Scan for the cell matching the given text and deliver its [x, y] coordinate at center. 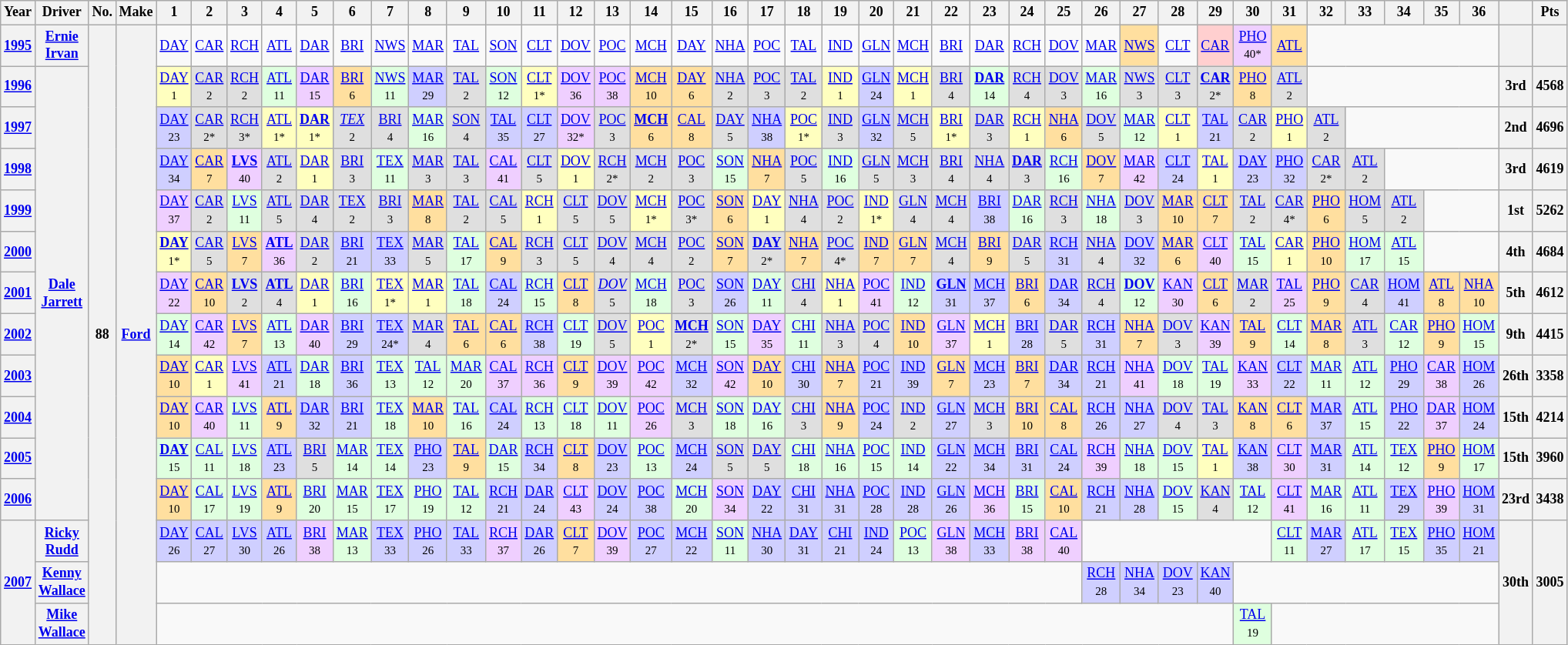
SON5 [730, 459]
GLN4 [913, 211]
LVS18 [245, 459]
CAL5 [504, 211]
HOM5 [1365, 211]
CLT11 [1289, 541]
7 [390, 12]
1996 [18, 87]
MAR15 [352, 500]
DAY37 [174, 211]
2006 [18, 500]
MAR27 [1326, 541]
2001 [18, 293]
CAR10 [209, 293]
DAY6 [692, 87]
DAR1* [315, 128]
ATL12 [1365, 376]
MCH24 [692, 459]
DAY1* [174, 252]
2003 [18, 376]
27 [1140, 12]
26 [1101, 12]
NHA [730, 45]
RCH2* [612, 169]
CHI18 [804, 459]
NWS11 [390, 87]
CAR42 [209, 335]
ATL23 [279, 459]
5 [315, 12]
POC1* [804, 128]
POC21 [876, 376]
HOM31 [1479, 500]
MAR12 [1140, 128]
Make [136, 12]
1st [1516, 211]
GLN31 [951, 293]
SON42 [730, 376]
3960 [1550, 459]
DAY15 [174, 459]
SON6 [730, 211]
CLT43 [576, 500]
35 [1442, 12]
RCH2 [245, 87]
MAR14 [352, 459]
NHA2 [730, 87]
DAY35 [767, 335]
KAN30 [1178, 293]
1995 [18, 45]
DAR24 [539, 500]
TAL33 [466, 541]
CAR4 [1365, 293]
NHA3 [840, 335]
PHO10 [1326, 252]
28 [1178, 12]
CAR38 [1442, 376]
POC5 [804, 169]
CLT3 [1178, 87]
TEX12 [1403, 459]
IND1 [840, 87]
SON7 [730, 252]
DAY14 [174, 335]
CLT27 [539, 128]
BRI9 [990, 252]
POC28 [876, 500]
MAR1 [428, 293]
IND14 [913, 459]
DAR18 [315, 376]
12 [576, 12]
MCH2* [692, 335]
DAR26 [539, 541]
BRI29 [352, 335]
TEX1* [390, 293]
4684 [1550, 252]
Year [18, 12]
3358 [1550, 376]
1997 [18, 128]
33 [1365, 12]
CAR7 [209, 169]
23rd [1516, 500]
RCH13 [539, 417]
23 [990, 12]
NWS3 [1140, 87]
BRI36 [352, 376]
1999 [18, 211]
CAL40 [1064, 541]
CHI30 [804, 376]
NHA38 [767, 128]
30 [1253, 12]
4612 [1550, 293]
Ricky Rudd [62, 541]
IND12 [913, 293]
SON12 [504, 87]
POC27 [652, 541]
SON11 [730, 541]
DAR40 [315, 335]
CHI11 [804, 335]
SON18 [730, 417]
SON [504, 45]
PHO8 [1253, 87]
No. [102, 12]
NHA34 [1140, 583]
NHA6 [1064, 128]
MCH34 [990, 459]
DAR32 [315, 417]
DAR2 [315, 252]
MCH22 [692, 541]
PHO40* [1253, 45]
BRI15 [1027, 500]
29 [1215, 12]
HOM26 [1479, 376]
DAY16 [767, 417]
13 [612, 12]
GLN [876, 45]
TEX13 [390, 376]
2005 [18, 459]
IND10 [913, 335]
TEX24* [390, 335]
MCH1* [652, 211]
CHI21 [840, 541]
RCH37 [504, 541]
DOV7 [1101, 169]
RCH3* [245, 128]
3005 [1550, 582]
LVS19 [245, 500]
HOM21 [1479, 541]
2 [209, 12]
NHA41 [1140, 376]
TEX29 [1403, 500]
PHO1 [1289, 128]
PHO23 [428, 459]
TEX15 [1403, 541]
POC3* [692, 211]
PHO29 [1403, 376]
CHI31 [804, 500]
TEX14 [390, 459]
31 [1289, 12]
IND28 [913, 500]
PHO39 [1442, 500]
MCH2 [652, 169]
BRI5 [315, 459]
MAR29 [428, 87]
22 [951, 12]
NHA1 [840, 293]
TAL6 [466, 335]
IND2 [913, 417]
2007 [18, 582]
MCH36 [990, 500]
Driver [62, 12]
PHO32 [1289, 169]
RCH34 [539, 459]
9 [466, 12]
PHO22 [1403, 417]
GLN5 [876, 169]
DOV11 [612, 417]
CLT1* [539, 87]
CAL9 [504, 252]
Ford [136, 334]
CLT9 [576, 376]
ATL26 [279, 541]
TAL35 [504, 128]
DOV32 [1140, 252]
DAY26 [174, 541]
ATL8 [1442, 293]
KAN38 [1253, 459]
MAR37 [1326, 417]
IND3 [840, 128]
MAR20 [466, 376]
ATL21 [279, 376]
LVS41 [245, 376]
IND39 [913, 376]
CAL41 [504, 169]
SON26 [730, 293]
DAY31 [804, 541]
MAR4 [428, 335]
PHO35 [1442, 541]
DOV12 [1140, 293]
CLT40 [1215, 252]
MCH20 [692, 500]
DAR14 [990, 87]
4th [1516, 252]
IND24 [876, 541]
ATL5 [279, 211]
4696 [1550, 128]
RCH28 [1101, 583]
14 [652, 12]
18 [804, 12]
5262 [1550, 211]
LVS30 [245, 541]
BRI31 [1027, 459]
4619 [1550, 169]
NHA9 [840, 417]
2000 [18, 252]
CLT24 [1178, 169]
3438 [1550, 500]
POC4 [876, 335]
MAR2 [1253, 293]
CHI3 [804, 417]
PHO26 [428, 541]
GLN26 [951, 500]
SON34 [730, 500]
ATL17 [1365, 541]
IND [840, 45]
POC15 [876, 459]
MCH6 [652, 128]
DOV1 [576, 169]
IND7 [876, 252]
LVS2 [245, 293]
CAL10 [1064, 500]
17 [767, 12]
ATL14 [1365, 459]
15 [692, 12]
1 [174, 12]
DAR4 [315, 211]
POC41 [876, 293]
MCH37 [990, 293]
SON4 [466, 128]
GLN32 [876, 128]
NHA16 [840, 459]
CLT14 [1289, 335]
20 [876, 12]
11 [539, 12]
BRI1* [951, 128]
HOM15 [1479, 335]
32 [1326, 12]
36 [1479, 12]
MCH33 [990, 541]
TEX11 [390, 169]
4415 [1550, 335]
DAY11 [767, 293]
MAR6 [1178, 252]
CLT19 [576, 335]
Dale Jarrett [62, 293]
DAY34 [174, 169]
KAN33 [1253, 376]
CAL37 [504, 376]
GLN38 [951, 541]
LVS40 [245, 169]
NHA10 [1479, 293]
RCH39 [1101, 459]
CAR12 [1403, 335]
GLN37 [951, 335]
DAY2* [767, 252]
CAL27 [209, 541]
POC26 [652, 417]
TAL17 [466, 252]
RCH16 [1064, 169]
ATL13 [279, 335]
NHA27 [1140, 417]
POC4* [840, 252]
4568 [1550, 87]
26th [1516, 376]
BRI10 [1027, 417]
9th [1516, 335]
88 [102, 334]
BRI16 [352, 293]
POC1 [652, 335]
ATL4 [279, 293]
POC24 [876, 417]
CAL11 [209, 459]
RCH36 [539, 376]
4 [279, 12]
RCH15 [539, 293]
19 [840, 12]
DOV18 [1178, 376]
POC42 [652, 376]
Mike Wallace [62, 623]
KAN8 [1253, 417]
MAR13 [352, 541]
TAL18 [466, 293]
ATL3 [1365, 335]
HOM24 [1479, 417]
CAR5 [209, 252]
24 [1027, 12]
MAR5 [428, 252]
30th [1516, 582]
ATL1* [279, 128]
MCH10 [652, 87]
TAL15 [1253, 252]
RCH26 [1101, 417]
CLT22 [1289, 376]
BRI7 [1027, 376]
16 [730, 12]
CLT41 [1289, 500]
Ernie Irvan [62, 45]
NHA30 [767, 541]
21 [913, 12]
KAN40 [1215, 583]
GLN24 [876, 87]
2002 [18, 335]
Pts [1550, 12]
MAR11 [1326, 376]
DOV24 [612, 500]
DAR37 [1442, 417]
25 [1064, 12]
HOM41 [1403, 293]
CAR4* [1289, 211]
4214 [1550, 417]
TAL16 [466, 417]
GLN27 [951, 417]
BRI20 [315, 500]
CLT30 [1289, 459]
CAL17 [209, 500]
PHO6 [1326, 211]
KAN39 [1215, 335]
MCH18 [652, 293]
TAL25 [1289, 293]
PHO19 [428, 500]
6 [352, 12]
1998 [18, 169]
BRI28 [1027, 335]
GLN22 [951, 459]
TEX18 [390, 417]
10 [504, 12]
5th [1516, 293]
MCH23 [990, 376]
TEX17 [390, 500]
MCH5 [913, 128]
CHI4 [804, 293]
CLT1 [1178, 128]
CAR40 [209, 417]
NHA28 [1140, 500]
MAR31 [1326, 459]
CLT18 [576, 417]
CAL6 [504, 335]
Kenny Wallace [62, 583]
MAR3 [428, 169]
MCH32 [692, 376]
TAL21 [1215, 128]
NHA31 [840, 500]
8 [428, 12]
MAR42 [1140, 169]
DOV36 [576, 87]
2nd [1516, 128]
34 [1403, 12]
2004 [18, 417]
DAR16 [1027, 211]
RCH38 [539, 335]
IND16 [840, 169]
KAN4 [1215, 500]
DOV32* [576, 128]
IND1* [876, 211]
3 [245, 12]
ATL36 [279, 252]
